Scan for the cell matching the given text and deliver its (X, Y) coordinate at center. 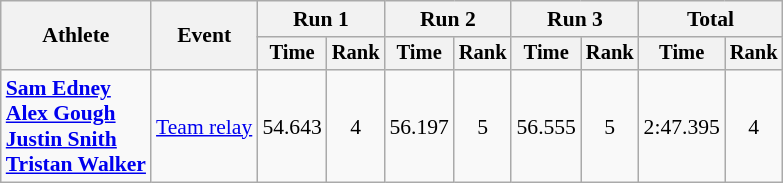
56.555 (546, 126)
Total (711, 19)
54.643 (292, 126)
Run 2 (448, 19)
Team relay (204, 126)
Athlete (76, 36)
2:47.395 (682, 126)
Run 1 (320, 19)
56.197 (418, 126)
Event (204, 36)
Run 3 (574, 19)
Sam EdneyAlex GoughJustin SnithTristan Walker (76, 126)
